Scan for the cell matching the given text and deliver its (x, y) coordinate at center. 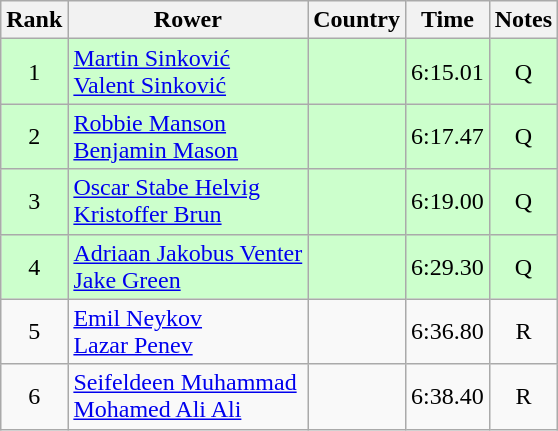
6:29.30 (447, 266)
6 (34, 396)
4 (34, 266)
Oscar Stabe HelvigKristoffer Brun (188, 202)
Notes (523, 20)
Time (447, 20)
5 (34, 332)
Emil NeykovLazar Penev (188, 332)
Rower (188, 20)
Robbie MansonBenjamin Mason (188, 136)
3 (34, 202)
6:36.80 (447, 332)
6:15.01 (447, 72)
6:19.00 (447, 202)
Rank (34, 20)
2 (34, 136)
6:38.40 (447, 396)
Country (357, 20)
Adriaan Jakobus VenterJake Green (188, 266)
Martin SinkovićValent Sinković (188, 72)
Seifeldeen MuhammadMohamed Ali Ali (188, 396)
6:17.47 (447, 136)
1 (34, 72)
